Search for the cell housing the specified text and yield its [X, Y] center coordinate. 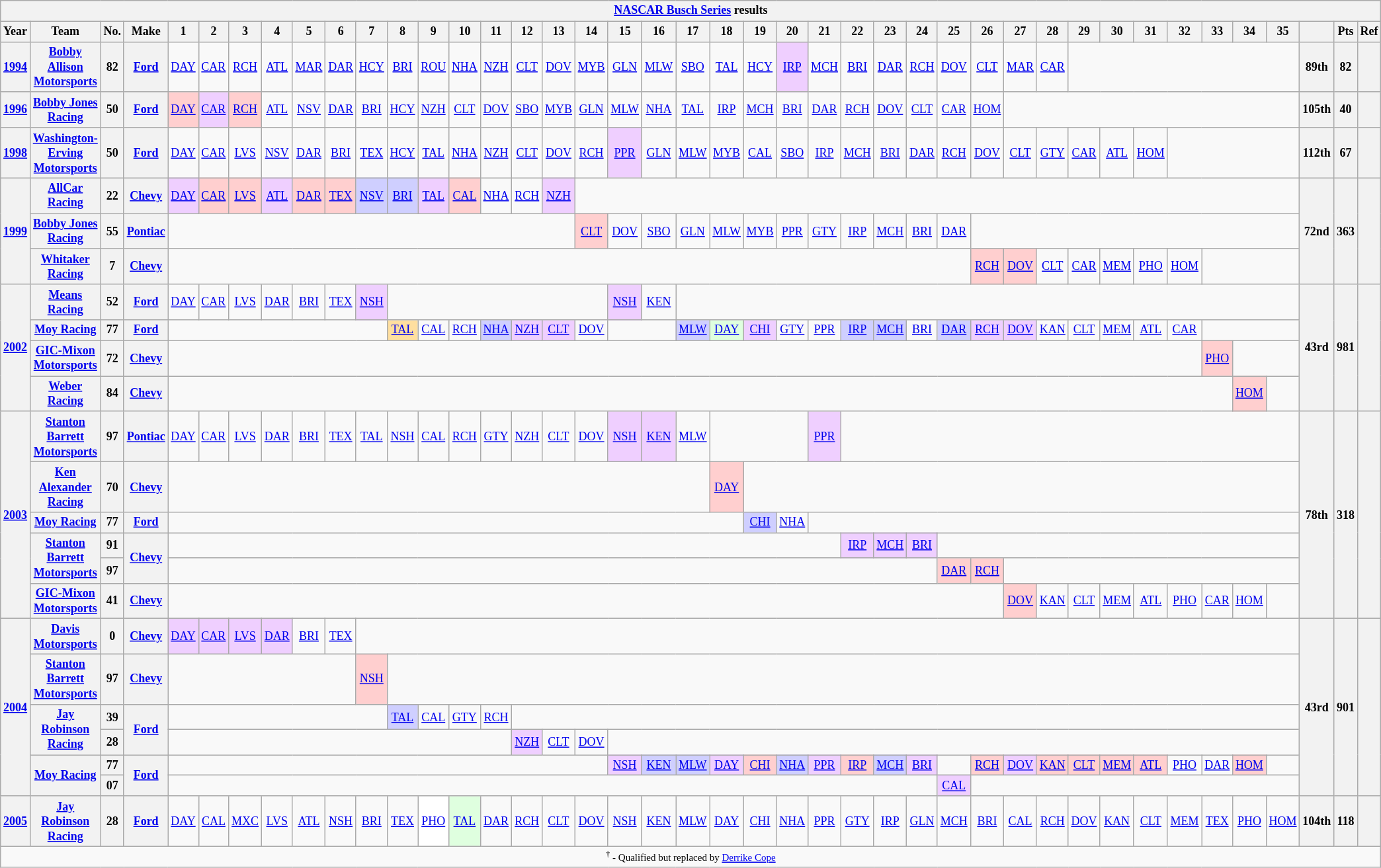
118 [1346, 821]
1996 [16, 110]
Davis Motorsports [65, 637]
31 [1151, 32]
† - Qualified but replaced by Derrike Cope [690, 857]
34 [1250, 32]
32 [1185, 32]
10 [465, 32]
2003 [16, 514]
91 [112, 545]
9 [434, 32]
17 [693, 32]
No. [112, 32]
Ken Alexander Racing [65, 487]
52 [112, 302]
20 [792, 32]
318 [1346, 514]
Bobby Allison Motorsports [65, 67]
ROU [434, 67]
24 [922, 32]
1 [183, 32]
363 [1346, 231]
41 [112, 601]
MXC [245, 821]
30 [1117, 32]
2002 [16, 348]
112th [1317, 153]
Year [16, 32]
Means Racing [65, 302]
1999 [16, 231]
981 [1346, 348]
39 [112, 717]
901 [1346, 707]
21 [825, 32]
1998 [16, 153]
55 [112, 231]
1994 [16, 67]
89th [1317, 67]
11 [496, 32]
84 [112, 394]
2005 [16, 821]
23 [890, 32]
NASCAR Busch Series results [690, 11]
14 [591, 32]
Whitaker Racing [65, 266]
6 [341, 32]
Washington-Erving Motorsports [65, 153]
16 [659, 32]
12 [527, 32]
Team [65, 32]
3 [245, 32]
78th [1317, 514]
07 [112, 785]
26 [987, 32]
AllCar Racing [65, 196]
13 [559, 32]
8 [402, 32]
18 [726, 32]
15 [624, 32]
105th [1317, 110]
19 [760, 32]
33 [1217, 32]
27 [1021, 32]
0 [112, 637]
40 [1346, 110]
Make [146, 32]
29 [1084, 32]
Ref [1369, 32]
25 [954, 32]
Pts [1346, 32]
35 [1283, 32]
70 [112, 487]
5 [309, 32]
72 [112, 358]
2004 [16, 707]
72nd [1317, 231]
67 [1346, 153]
104th [1317, 821]
4 [276, 32]
2 [214, 32]
Weber Racing [65, 394]
